Detect which cell encompasses the target text, then output its [x, y] center coordinate. 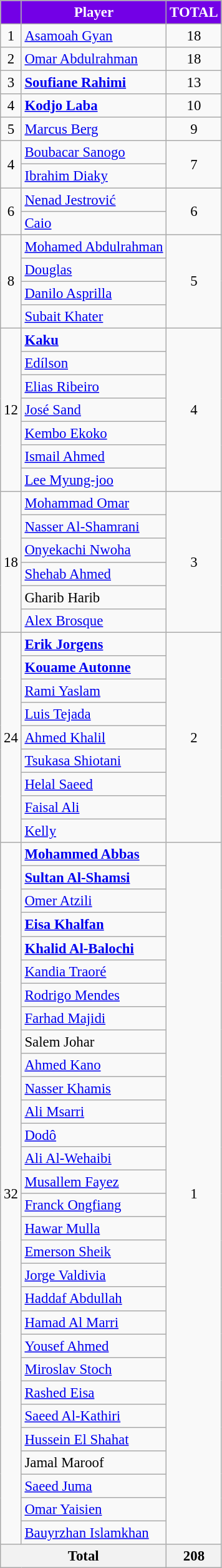
Ibrahim Diaky [94, 176]
Soufiane Rahimi [94, 83]
10 [194, 106]
Marcus Berg [94, 129]
8 [11, 281]
Rodrigo Mendes [94, 995]
Sultan Al-Shamsi [94, 878]
32 [11, 1193]
Ahmed Khalil [94, 737]
Hussein El Shahat [94, 1439]
Salem Johar [94, 1042]
Kembo Ekoko [94, 434]
Eisa Khalfan [94, 925]
13 [194, 83]
Rami Yaslam [94, 691]
Musallem Fayez [94, 1182]
Haddaf Abdullah [94, 1299]
Saeed Juma [94, 1486]
Tsukasa Shiotani [94, 761]
Khalid Al-Balochi [94, 948]
Erik Jorgens [94, 644]
Omar Abdulrahman [94, 59]
Miroslav Stoch [94, 1369]
Boubacar Sanogo [94, 152]
Alex Brosque [94, 620]
Edílson [94, 363]
Omar Yaisien [94, 1510]
Franck Ongfiang [94, 1205]
Ismail Ahmed [94, 457]
Ali Msarri [94, 1112]
Hawar Mulla [94, 1229]
Helal Saeed [94, 785]
Luis Tejada [94, 714]
Danilo Asprilla [94, 293]
24 [11, 737]
Elias Ribeiro [94, 386]
Total [84, 1556]
Yousef Ahmed [94, 1346]
Mohammad Omar [94, 503]
9 [194, 129]
Nasser Al-Shamrani [94, 527]
Omer Atzili [94, 902]
Kouame Autonne [94, 668]
Kaku [94, 340]
Mohamed Abdulrahman [94, 246]
Emerson Sheik [94, 1252]
Lee Myung-joo [94, 480]
Dodô [94, 1135]
208 [194, 1556]
Faisal Ali [94, 808]
Kandia Traoré [94, 971]
Nasser Khamis [94, 1088]
Kodjo Laba [94, 106]
Gharib Harib [94, 597]
TOTAL [194, 12]
Player [94, 12]
Onyekachi Nwoha [94, 551]
Rashed Eisa [94, 1393]
Jorge Valdivia [94, 1276]
Jamal Maroof [94, 1463]
Saeed Al-Kathiri [94, 1416]
Ahmed Kano [94, 1065]
Shehab Ahmed [94, 574]
Bauyrzhan Islamkhan [94, 1533]
Douglas [94, 269]
Kelly [94, 831]
Ali Al-Wehaibi [94, 1159]
Mohammed Abbas [94, 854]
Nenad Jestrović [94, 200]
Farhad Majidi [94, 1018]
Asamoah Gyan [94, 36]
José Sand [94, 410]
Caio [94, 223]
Subait Khater [94, 317]
7 [194, 164]
Hamad Al Marri [94, 1322]
12 [11, 409]
